Determine the (X, Y) coordinate at the center of the cell enclosing the given text.  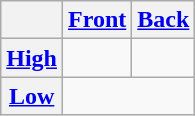
Front (98, 20)
Low (32, 96)
Back (164, 20)
High (32, 58)
